Provide the [X, Y] coordinate of the cell's center where the given text is located.  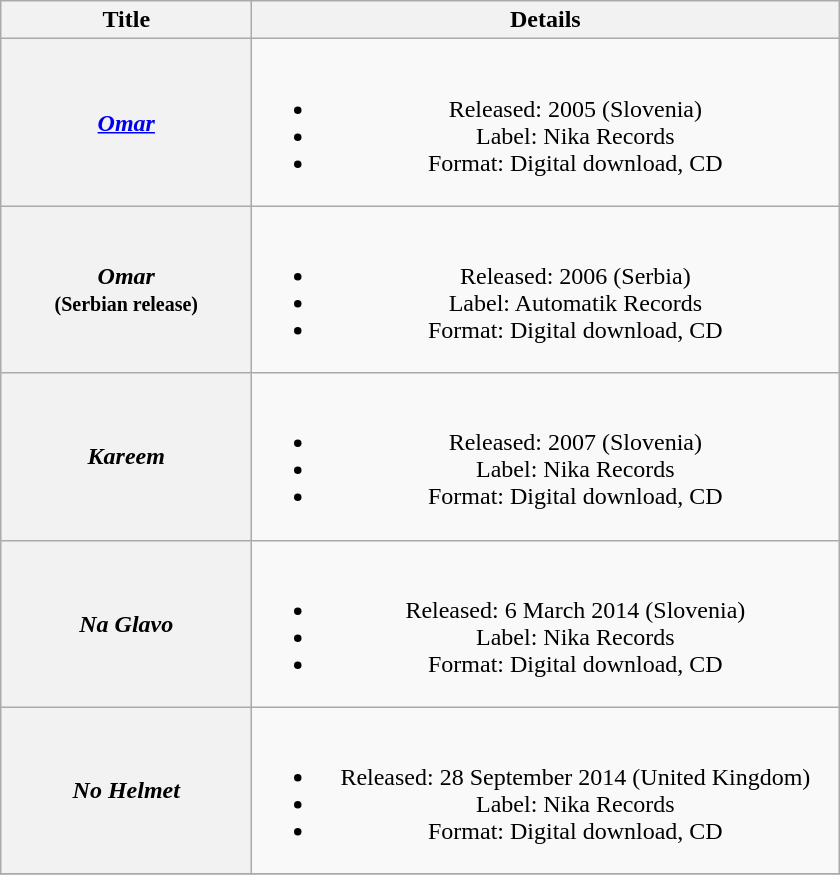
Omar [126, 122]
Released: 2005 (Slovenia)Label: Nika RecordsFormat: Digital download, CD [546, 122]
Released: 2006 (Serbia)Label: Automatik RecordsFormat: Digital download, CD [546, 290]
Released: 28 September 2014 (United Kingdom)Label: Nika RecordsFormat: Digital download, CD [546, 790]
Kareem [126, 456]
Na Glavo [126, 624]
Released: 2007 (Slovenia)Label: Nika RecordsFormat: Digital download, CD [546, 456]
Title [126, 20]
Released: 6 March 2014 (Slovenia)Label: Nika RecordsFormat: Digital download, CD [546, 624]
No Helmet [126, 790]
Details [546, 20]
Omar(Serbian release) [126, 290]
